Return (x, y) of the center of cell containing provided text 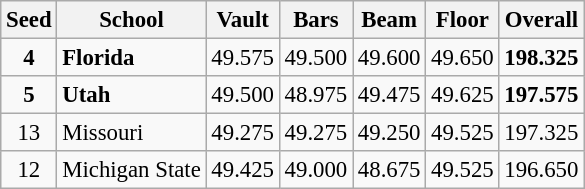
49.625 (462, 95)
197.325 (542, 133)
197.575 (542, 95)
49.425 (242, 170)
Seed (29, 20)
48.975 (316, 95)
12 (29, 170)
Beam (390, 20)
198.325 (542, 58)
Bars (316, 20)
Utah (132, 95)
196.650 (542, 170)
Missouri (132, 133)
49.000 (316, 170)
Michigan State (132, 170)
13 (29, 133)
School (132, 20)
49.600 (390, 58)
Florida (132, 58)
Floor (462, 20)
4 (29, 58)
49.250 (390, 133)
48.675 (390, 170)
49.575 (242, 58)
49.650 (462, 58)
49.475 (390, 95)
5 (29, 95)
Overall (542, 20)
Vault (242, 20)
